Scan for the cell matching the given text and deliver its (x, y) coordinate at center. 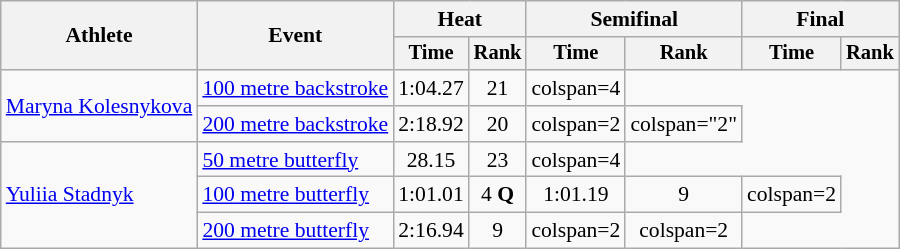
1:04.27 (430, 88)
Event (295, 36)
Maryna Kolesnykova (100, 106)
200 metre butterfly (295, 231)
Athlete (100, 36)
colspan="2" (684, 124)
1:01.01 (430, 195)
1:01.19 (576, 195)
20 (498, 124)
Heat (460, 19)
4 Q (498, 195)
Yuliia Stadnyk (100, 196)
21 (498, 88)
28.15 (430, 160)
100 metre butterfly (295, 195)
Semifinal (634, 19)
Final (820, 19)
23 (498, 160)
2:16.94 (430, 231)
2:18.92 (430, 124)
100 metre backstroke (295, 88)
50 metre butterfly (295, 160)
200 metre backstroke (295, 124)
